Return the (X, Y) coordinate for the center point of the cell that contains the specified text.  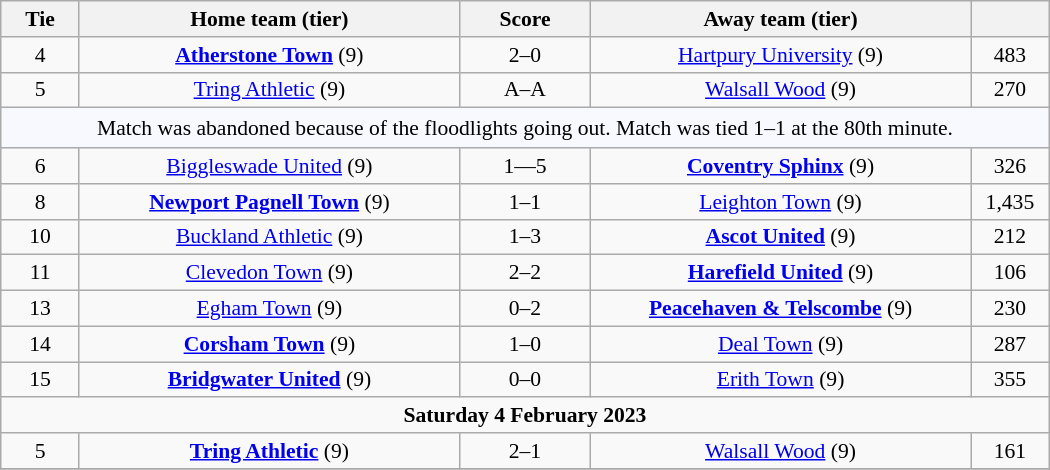
Newport Pagnell Town (9) (269, 202)
Ascot United (9) (781, 237)
Egham Town (9) (269, 309)
8 (40, 202)
Coventry Sphinx (9) (781, 166)
2–0 (524, 55)
Tie (40, 19)
1–1 (524, 202)
10 (40, 237)
230 (1010, 309)
212 (1010, 237)
Atherstone Town (9) (269, 55)
1,435 (1010, 202)
Leighton Town (9) (781, 202)
2–1 (524, 451)
270 (1010, 90)
0–2 (524, 309)
161 (1010, 451)
A–A (524, 90)
Saturday 4 February 2023 (525, 416)
287 (1010, 344)
483 (1010, 55)
326 (1010, 166)
1—5 (524, 166)
Biggleswade United (9) (269, 166)
Clevedon Town (9) (269, 273)
Buckland Athletic (9) (269, 237)
0–0 (524, 380)
2–2 (524, 273)
4 (40, 55)
Score (524, 19)
13 (40, 309)
Match was abandoned because of the floodlights going out. Match was tied 1–1 at the 80th minute. (525, 128)
15 (40, 380)
355 (1010, 380)
Corsham Town (9) (269, 344)
14 (40, 344)
Deal Town (9) (781, 344)
1–3 (524, 237)
Erith Town (9) (781, 380)
6 (40, 166)
Home team (tier) (269, 19)
Peacehaven & Telscombe (9) (781, 309)
1–0 (524, 344)
Bridgwater United (9) (269, 380)
Away team (tier) (781, 19)
11 (40, 273)
Harefield United (9) (781, 273)
Hartpury University (9) (781, 55)
106 (1010, 273)
